Output the [X, Y] coordinate of the center of the cell containing the given text.  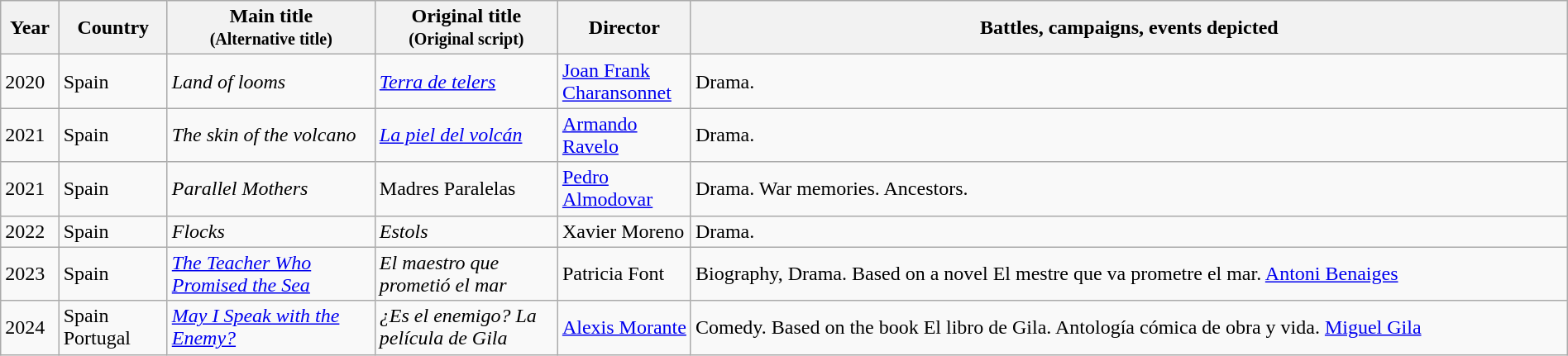
The Teacher Who Promised the Sea [271, 274]
Year [30, 28]
Xavier Moreno [624, 231]
Land of looms [271, 81]
Parallel Mothers [271, 188]
Main title(Alternative title) [271, 28]
Madres Paralelas [466, 188]
Pedro Almodovar [624, 188]
Patricia Font [624, 274]
Armando Ravelo [624, 135]
May I Speak with the Enemy? [271, 327]
2023 [30, 274]
Director [624, 28]
SpainPortugal [112, 327]
Country [112, 28]
Joan Frank Charansonnet [624, 81]
Biography, Drama. Based on a novel El mestre que va prometre el mar. Antoni Benaiges [1129, 274]
Terra de telers [466, 81]
Estols [466, 231]
La piel del volcán [466, 135]
2024 [30, 327]
Flocks [271, 231]
¿Es el enemigo? La película de Gila [466, 327]
The skin of the volcano [271, 135]
2020 [30, 81]
Alexis Morante [624, 327]
Original title(Original script) [466, 28]
El maestro que prometió el mar [466, 274]
2022 [30, 231]
Comedy. Based on the book El libro de Gila. Antología cómica de obra y vida. Miguel Gila [1129, 327]
Drama. War memories. Ancestors. [1129, 188]
Battles, campaigns, events depicted [1129, 28]
